Extract the (x, y) coordinate from the center of the cell holding the provided text.  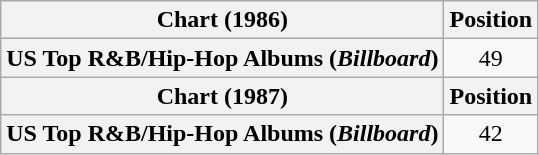
49 (491, 58)
42 (491, 134)
Chart (1987) (222, 96)
Chart (1986) (222, 20)
